Identify which cell holds the provided text, then report its (X, Y) central coordinate. 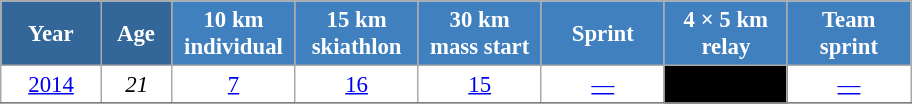
Age (136, 34)
15 km skiathlon (356, 34)
Team sprint (848, 34)
Year (52, 34)
7 (234, 85)
15 (480, 85)
30 km mass start (480, 34)
Sprint (602, 34)
4 × 5 km relay (726, 34)
16 (356, 85)
2014 (52, 85)
21 (136, 85)
10 km individual (234, 34)
